Identify which cell holds the provided text, then report its [x, y] central coordinate. 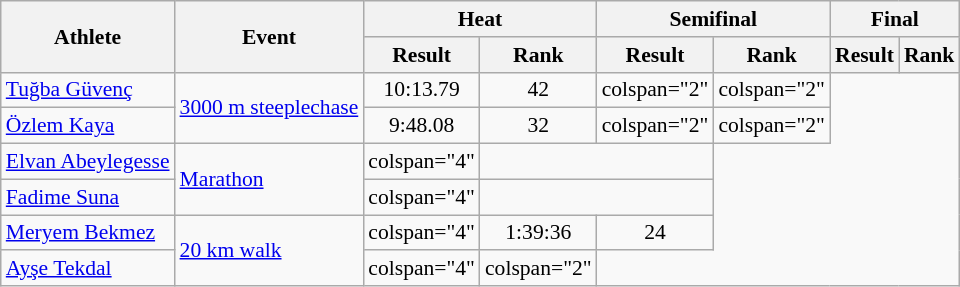
32 [538, 126]
Heat [480, 19]
Semifinal [714, 19]
Ayşe Tekdal [88, 269]
9:48.08 [422, 126]
Marathon [270, 180]
1:39:36 [538, 233]
Final [894, 19]
Tuğba Güvenç [88, 90]
3000 m steeplechase [270, 108]
24 [656, 233]
Özlem Kaya [88, 126]
Athlete [88, 36]
Elvan Abeylegesse [88, 162]
20 km walk [270, 250]
42 [538, 90]
Fadime Suna [88, 197]
Event [270, 36]
10:13.79 [422, 90]
Meryem Bekmez [88, 233]
